Pinpoint the cell where the given text exists, returning its [X, Y] midpoint coordinate. 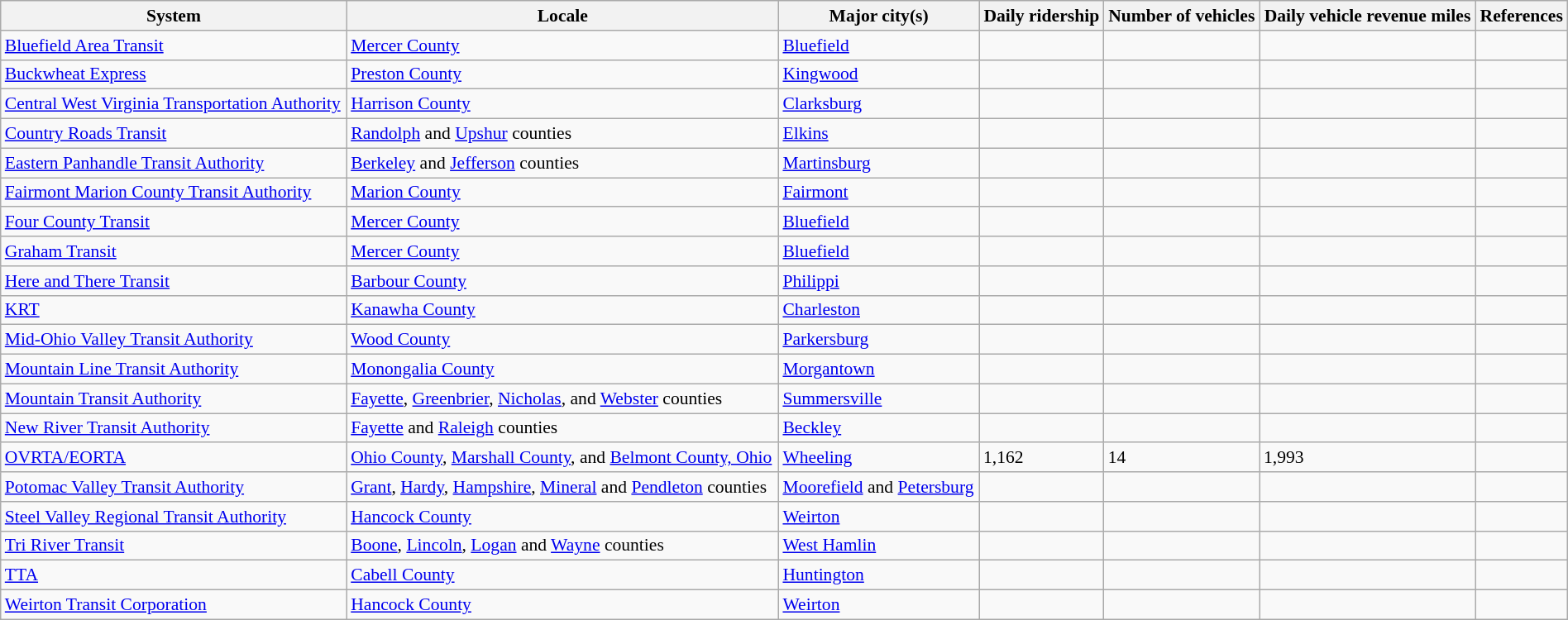
Preston County [562, 74]
Martinsburg [878, 163]
References [1522, 16]
West Hamlin [878, 546]
OVRTA/EORTA [174, 458]
Country Roads Transit [174, 134]
Weirton Transit Corporation [174, 605]
Fayette and Raleigh counties [562, 428]
Daily vehicle revenue miles [1368, 16]
14 [1182, 458]
TTA [174, 575]
Graham Transit [174, 251]
Monongalia County [562, 370]
Marion County [562, 193]
Charleston [878, 310]
Number of vehicles [1182, 16]
Parkersburg [878, 340]
Randolph and Upshur counties [562, 134]
Wheeling [878, 458]
Steel Valley Regional Transit Authority [174, 517]
Locale [562, 16]
Daily ridership [1042, 16]
Grant, Hardy, Hampshire, Mineral and Pendleton counties [562, 487]
Harrison County [562, 104]
Mid-Ohio Valley Transit Authority [174, 340]
1,993 [1368, 458]
Fairmont [878, 193]
New River Transit Authority [174, 428]
Eastern Panhandle Transit Authority [174, 163]
Wood County [562, 340]
Potomac Valley Transit Authority [174, 487]
Ohio County, Marshall County, and Belmont County, Ohio [562, 458]
Four County Transit [174, 222]
Barbour County [562, 281]
Fairmont Marion County Transit Authority [174, 193]
Berkeley and Jefferson counties [562, 163]
Major city(s) [878, 16]
Kingwood [878, 74]
Fayette, Greenbrier, Nicholas, and Webster counties [562, 398]
Elkins [878, 134]
Summersville [878, 398]
Morgantown [878, 370]
Cabell County [562, 575]
Beckley [878, 428]
Here and There Transit [174, 281]
Huntington [878, 575]
Tri River Transit [174, 546]
KRT [174, 310]
Buckwheat Express [174, 74]
Bluefield Area Transit [174, 45]
Central West Virginia Transportation Authority [174, 104]
Philippi [878, 281]
Moorefield and Petersburg [878, 487]
Kanawha County [562, 310]
1,162 [1042, 458]
Mountain Transit Authority [174, 398]
System [174, 16]
Boone, Lincoln, Logan and Wayne counties [562, 546]
Clarksburg [878, 104]
Mountain Line Transit Authority [174, 370]
